Return (X, Y) of the center of cell containing provided text 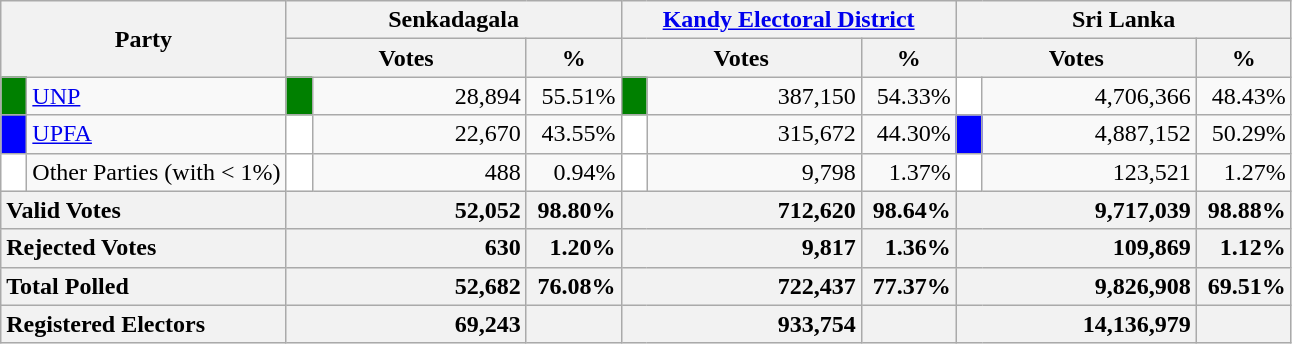
1.20% (574, 248)
UPFA (156, 134)
0.94% (574, 172)
54.33% (908, 96)
76.08% (574, 286)
69,243 (406, 324)
4,887,152 (1089, 134)
712,620 (741, 210)
109,869 (1076, 248)
77.37% (908, 286)
UNP (156, 96)
Valid Votes (144, 210)
9,826,908 (1076, 286)
55.51% (574, 96)
123,521 (1089, 172)
98.80% (574, 210)
44.30% (908, 134)
4,706,366 (1089, 96)
Registered Electors (144, 324)
488 (419, 172)
9,717,039 (1076, 210)
98.88% (1244, 210)
48.43% (1244, 96)
1.27% (1244, 172)
387,150 (754, 96)
630 (406, 248)
Rejected Votes (144, 248)
69.51% (1244, 286)
315,672 (754, 134)
52,052 (406, 210)
Other Parties (with < 1%) (156, 172)
22,670 (419, 134)
1.37% (908, 172)
1.12% (1244, 248)
50.29% (1244, 134)
1.36% (908, 248)
Party (144, 39)
9,798 (754, 172)
28,894 (419, 96)
14,136,979 (1076, 324)
Kandy Electoral District (788, 20)
52,682 (406, 286)
Sri Lanka (1124, 20)
98.64% (908, 210)
9,817 (741, 248)
933,754 (741, 324)
722,437 (741, 286)
Senkadagala (454, 20)
43.55% (574, 134)
Total Polled (144, 286)
